Locate the cell with the specified text and output its [x, y] center coordinate. 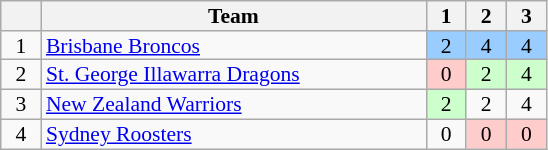
Sydney Roosters [234, 134]
New Zealand Warriors [234, 105]
St. George Illawarra Dragons [234, 75]
Brisbane Broncos [234, 46]
Team [234, 16]
